Capture the cell that displays the provided text and extract its [X, Y] central coordinate. 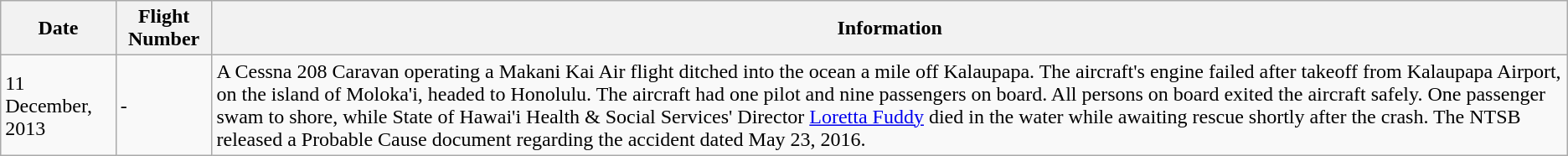
Date [59, 29]
11 December, 2013 [59, 106]
Information [890, 29]
- [164, 106]
Flight Number [164, 29]
